From the cell containing the given text, extract its center point as (x, y) coordinate. 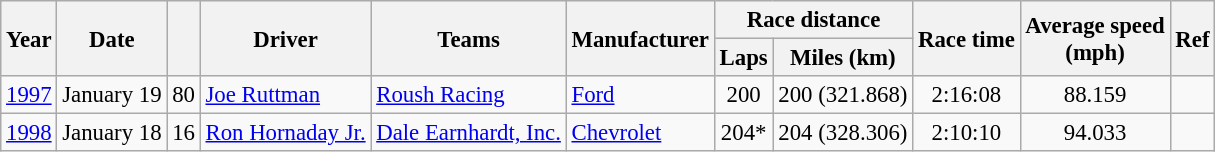
Date (112, 38)
200 (744, 95)
January 19 (112, 95)
Driver (286, 38)
1997 (29, 95)
Joe Ruttman (286, 95)
Teams (468, 38)
Ford (640, 95)
16 (184, 133)
Race distance (813, 20)
Average speed(mph) (1095, 38)
Ref (1192, 38)
1998 (29, 133)
204* (744, 133)
Race time (966, 38)
2:10:10 (966, 133)
Miles (km) (843, 58)
200 (321.868) (843, 95)
Year (29, 38)
Dale Earnhardt, Inc. (468, 133)
Roush Racing (468, 95)
88.159 (1095, 95)
204 (328.306) (843, 133)
January 18 (112, 133)
80 (184, 95)
Laps (744, 58)
Manufacturer (640, 38)
94.033 (1095, 133)
Chevrolet (640, 133)
Ron Hornaday Jr. (286, 133)
2:16:08 (966, 95)
